Find where the given text appears and provide that cell's center as (X, Y) coordinate. 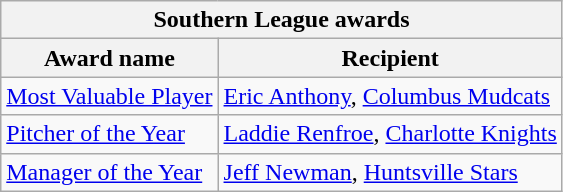
Recipient (390, 58)
Most Valuable Player (110, 96)
Pitcher of the Year (110, 134)
Manager of the Year (110, 172)
Laddie Renfroe, Charlotte Knights (390, 134)
Award name (110, 58)
Jeff Newman, Huntsville Stars (390, 172)
Southern League awards (282, 20)
Eric Anthony, Columbus Mudcats (390, 96)
